Output the [x, y] coordinate of the center of the cell containing the given text.  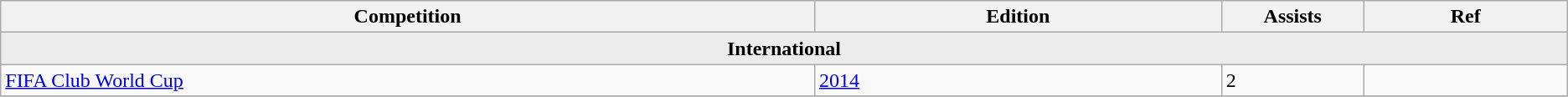
Ref [1466, 17]
Edition [1018, 17]
Assists [1292, 17]
2 [1292, 80]
Competition [408, 17]
International [784, 48]
2014 [1018, 80]
FIFA Club World Cup [408, 80]
